Detect which cell encompasses the target text, then output its [x, y] center coordinate. 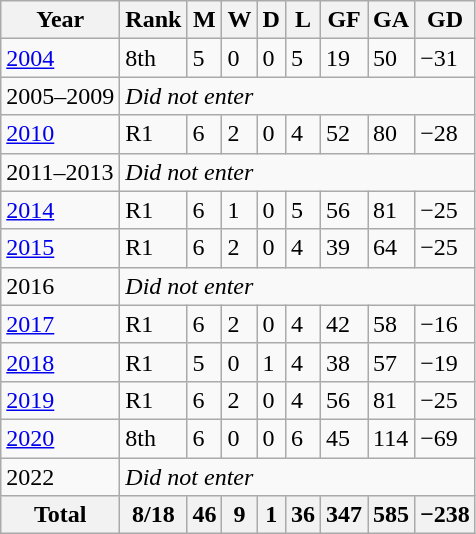
57 [392, 362]
GD [446, 20]
Rank [154, 20]
80 [392, 134]
GF [344, 20]
45 [344, 438]
36 [302, 515]
39 [344, 248]
2005–2009 [60, 96]
−19 [446, 362]
L [302, 20]
38 [344, 362]
2016 [60, 286]
52 [344, 134]
9 [240, 515]
W [240, 20]
50 [392, 58]
Total [60, 515]
−31 [446, 58]
−28 [446, 134]
114 [392, 438]
2019 [60, 400]
2022 [60, 477]
GA [392, 20]
−238 [446, 515]
−16 [446, 324]
2010 [60, 134]
585 [392, 515]
2004 [60, 58]
58 [392, 324]
46 [204, 515]
19 [344, 58]
8/18 [154, 515]
2020 [60, 438]
2011–2013 [60, 172]
347 [344, 515]
2015 [60, 248]
M [204, 20]
2014 [60, 210]
−69 [446, 438]
D [271, 20]
64 [392, 248]
2018 [60, 362]
Year [60, 20]
42 [344, 324]
2017 [60, 324]
